For the text-containing cell, return its midpoint in [X, Y] coordinate format. 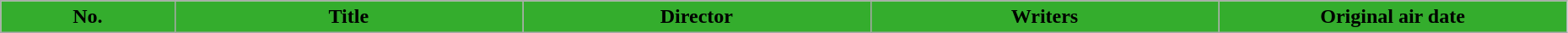
Director [697, 17]
No. [88, 17]
Writers [1044, 17]
Title [349, 17]
Original air date [1393, 17]
